Determine the [X, Y] coordinate at the center of the cell enclosing the given text.  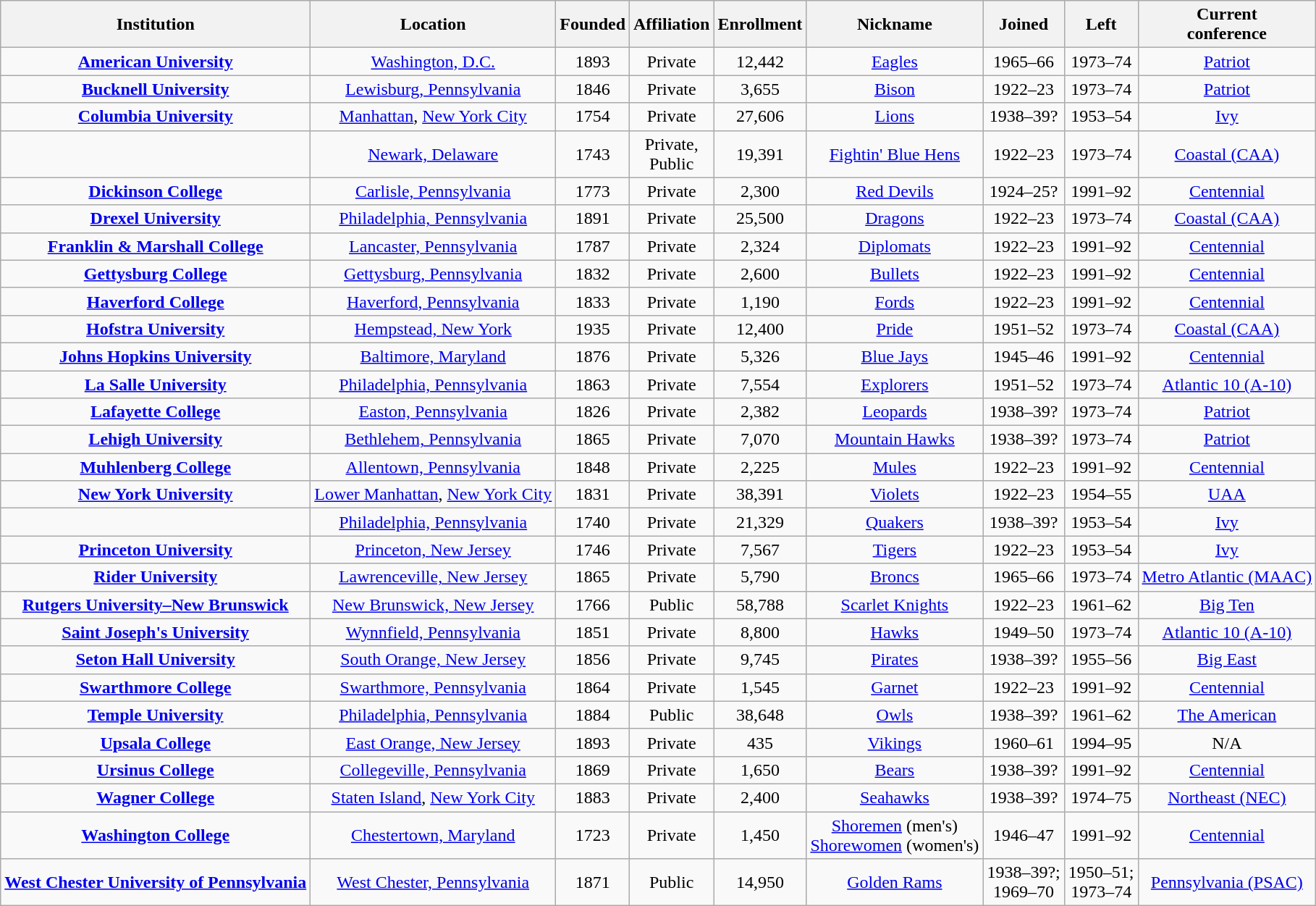
9,745 [760, 660]
7,070 [760, 440]
West Chester University of Pennsylvania [156, 882]
1832 [593, 274]
1891 [593, 219]
Diplomats [895, 246]
Explorers [895, 385]
Carlisle, Pennsylvania [433, 191]
Northeast (NEC) [1227, 797]
1740 [593, 522]
Private,Public [672, 154]
Tigers [895, 550]
Chestertown, Maryland [433, 834]
Left [1101, 25]
Metro Atlantic (MAAC) [1227, 577]
New York University [156, 495]
Hempstead, New York [433, 329]
Haverford, Pennsylvania [433, 301]
1766 [593, 605]
1833 [593, 301]
Columbia University [156, 117]
Bethlehem, Pennsylvania [433, 440]
Lehigh University [156, 440]
Easton, Pennsylvania [433, 412]
27,606 [760, 117]
Swarthmore College [156, 687]
1851 [593, 632]
21,329 [760, 522]
Founded [593, 25]
Johns Hopkins University [156, 356]
Collegeville, Pennsylvania [433, 770]
Haverford College [156, 301]
Scarlet Knights [895, 605]
Washington, D.C. [433, 62]
Red Devils [895, 191]
1884 [593, 715]
Hofstra University [156, 329]
Big East [1227, 660]
1773 [593, 191]
1856 [593, 660]
N/A [1227, 742]
1743 [593, 154]
1846 [593, 89]
Bucknell University [156, 89]
Dragons [895, 219]
South Orange, New Jersey [433, 660]
Fords [895, 301]
Broncs [895, 577]
5,326 [760, 356]
Blue Jays [895, 356]
Princeton, New Jersey [433, 550]
7,567 [760, 550]
Lancaster, Pennsylvania [433, 246]
Lewisburg, Pennsylvania [433, 89]
Lions [895, 117]
Pride [895, 329]
1949–50 [1024, 632]
Joined [1024, 25]
Bullets [895, 274]
1787 [593, 246]
1723 [593, 834]
8,800 [760, 632]
Quakers [895, 522]
Institution [156, 25]
1960–61 [1024, 742]
1955–56 [1101, 660]
1994–95 [1101, 742]
1876 [593, 356]
7,554 [760, 385]
Big Ten [1227, 605]
Rutgers University–New Brunswick [156, 605]
1,190 [760, 301]
Gettysburg, Pennsylvania [433, 274]
1974–75 [1101, 797]
2,382 [760, 412]
2,400 [760, 797]
Lawrenceville, New Jersey [433, 577]
1864 [593, 687]
1869 [593, 770]
West Chester, Pennsylvania [433, 882]
1871 [593, 882]
2,225 [760, 467]
East Orange, New Jersey [433, 742]
Mountain Hawks [895, 440]
Rider University [156, 577]
1863 [593, 385]
Upsala College [156, 742]
Ursinus College [156, 770]
1945–46 [1024, 356]
UAA [1227, 495]
Bison [895, 89]
Newark, Delaware [433, 154]
Dickinson College [156, 191]
New Brunswick, New Jersey [433, 605]
Violets [895, 495]
Temple University [156, 715]
38,648 [760, 715]
Seton Hall University [156, 660]
Owls [895, 715]
2,600 [760, 274]
1938–39?;1969–70 [1024, 882]
58,788 [760, 605]
Currentconference [1227, 25]
Vikings [895, 742]
Affiliation [672, 25]
19,391 [760, 154]
1848 [593, 467]
1883 [593, 797]
Allentown, Pennsylvania [433, 467]
1831 [593, 495]
1935 [593, 329]
Drexel University [156, 219]
Leopards [895, 412]
12,400 [760, 329]
1,545 [760, 687]
Swarthmore, Pennsylvania [433, 687]
435 [760, 742]
Pennsylvania (PSAC) [1227, 882]
Eagles [895, 62]
5,790 [760, 577]
Wynnfield, Pennsylvania [433, 632]
1950–51;1973–74 [1101, 882]
Saint Joseph's University [156, 632]
14,950 [760, 882]
Mules [895, 467]
Location [433, 25]
1746 [593, 550]
Lower Manhattan, New York City [433, 495]
25,500 [760, 219]
Shoremen (men's)Shorewomen (women's) [895, 834]
1754 [593, 117]
American University [156, 62]
La Salle University [156, 385]
2,324 [760, 246]
Gettysburg College [156, 274]
Nickname [895, 25]
2,300 [760, 191]
Princeton University [156, 550]
Muhlenberg College [156, 467]
Fightin' Blue Hens [895, 154]
Bears [895, 770]
Manhattan, New York City [433, 117]
The American [1227, 715]
3,655 [760, 89]
Washington College [156, 834]
Franklin & Marshall College [156, 246]
1924–25? [1024, 191]
38,391 [760, 495]
1946–47 [1024, 834]
Baltimore, Maryland [433, 356]
Garnet [895, 687]
Wagner College [156, 797]
1954–55 [1101, 495]
Hawks [895, 632]
Staten Island, New York City [433, 797]
Seahawks [895, 797]
1,650 [760, 770]
Lafayette College [156, 412]
12,442 [760, 62]
Golden Rams [895, 882]
1826 [593, 412]
1,450 [760, 834]
Enrollment [760, 25]
Pirates [895, 660]
